Locate the cell with the specified text and output its [x, y] center coordinate. 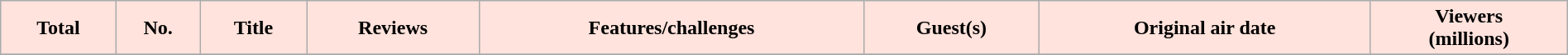
Title [253, 28]
Guest(s) [952, 28]
Features/challenges [672, 28]
Reviews [394, 28]
Total [58, 28]
Original air date [1204, 28]
Viewers(millions) [1469, 28]
No. [158, 28]
